Extract the (x, y) coordinate from the center of the cell holding the provided text.  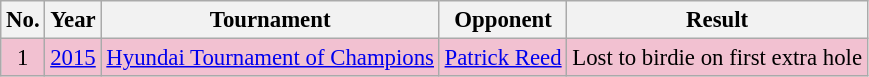
Tournament (270, 20)
Patrick Reed (503, 58)
Hyundai Tournament of Champions (270, 58)
No. (23, 20)
Year (73, 20)
1 (23, 58)
2015 (73, 58)
Opponent (503, 20)
Lost to birdie on first extra hole (717, 58)
Result (717, 20)
